Output the (x, y) coordinate of the center of the cell containing the given text.  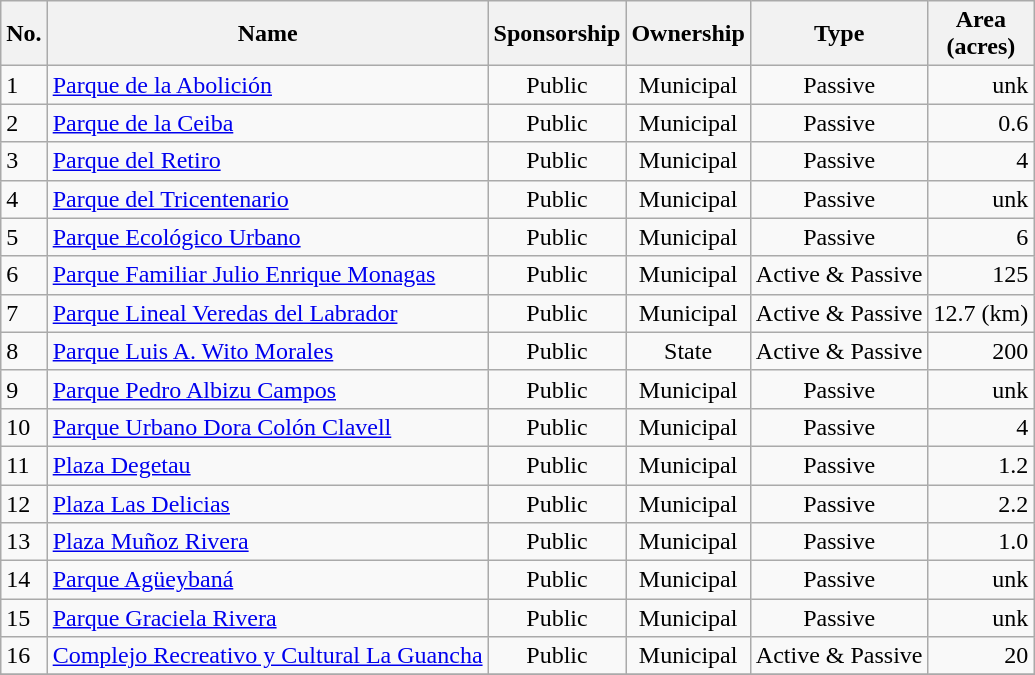
Parque Familiar Julio Enrique Monagas (268, 275)
Name (268, 34)
15 (24, 618)
Parque del Retiro (268, 161)
1 (24, 85)
Parque Pedro Albizu Campos (268, 389)
Ownership (688, 34)
11 (24, 465)
9 (24, 389)
Parque del Tricentenario (268, 199)
Parque Ecológico Urbano (268, 237)
125 (981, 275)
12.7 (km) (981, 313)
14 (24, 580)
Area (acres) (981, 34)
Sponsorship (557, 34)
200 (981, 351)
Parque Graciela Rivera (268, 618)
Parque Urbano Dora Colón Clavell (268, 427)
Plaza Degetau (268, 465)
No. (24, 34)
13 (24, 542)
Parque Agüeybaná (268, 580)
20 (981, 656)
Plaza Las Delicias (268, 503)
Complejo Recreativo y Cultural La Guancha (268, 656)
16 (24, 656)
Parque Luis A. Wito Morales (268, 351)
3 (24, 161)
1.2 (981, 465)
10 (24, 427)
Parque Lineal Veredas del Labrador (268, 313)
8 (24, 351)
1.0 (981, 542)
5 (24, 237)
12 (24, 503)
7 (24, 313)
2.2 (981, 503)
Plaza Muñoz Rivera (268, 542)
Type (839, 34)
0.6 (981, 123)
State (688, 351)
Parque de la Ceiba (268, 123)
Parque de la Abolición (268, 85)
2 (24, 123)
